Provide the (X, Y) coordinate of the cell's center where the given text is located.  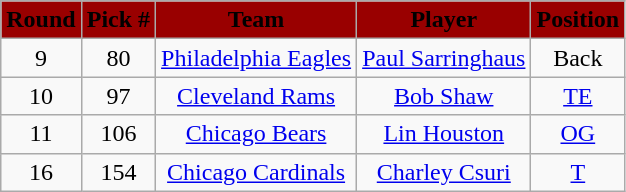
Pick # (118, 20)
Player (444, 20)
Chicago Bears (256, 134)
Team (256, 20)
106 (118, 134)
Lin Houston (444, 134)
154 (118, 172)
TE (578, 96)
Philadelphia Eagles (256, 58)
Chicago Cardinals (256, 172)
OG (578, 134)
Cleveland Rams (256, 96)
16 (41, 172)
Charley Csuri (444, 172)
10 (41, 96)
Position (578, 20)
Bob Shaw (444, 96)
80 (118, 58)
Back (578, 58)
97 (118, 96)
T (578, 172)
11 (41, 134)
Paul Sarringhaus (444, 58)
Round (41, 20)
9 (41, 58)
